Provide the [X, Y] coordinate of the cell's center where the given text is located.  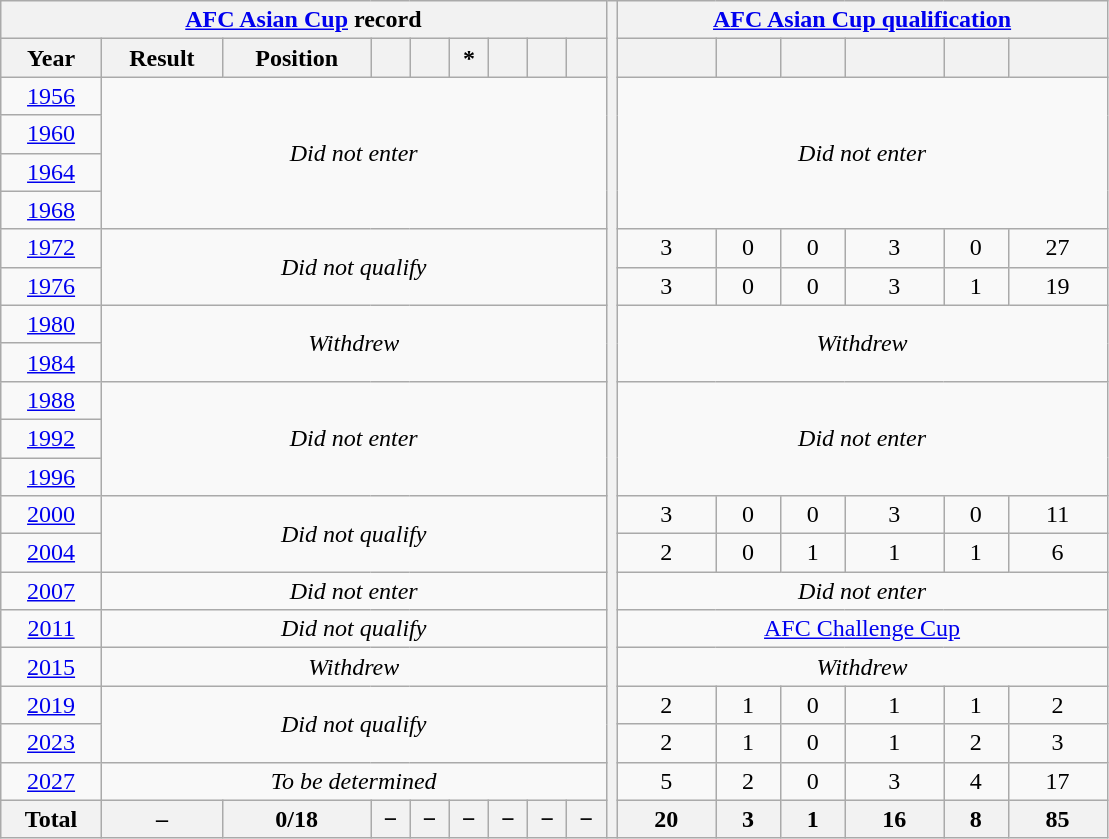
Total [52, 819]
* [468, 58]
5 [666, 781]
16 [894, 819]
2023 [52, 743]
2007 [52, 591]
1968 [52, 210]
1964 [52, 172]
2019 [52, 705]
1996 [52, 477]
2015 [52, 667]
17 [1058, 781]
85 [1058, 819]
1960 [52, 134]
1976 [52, 286]
Result [162, 58]
2011 [52, 629]
6 [1058, 553]
1992 [52, 438]
1972 [52, 248]
To be determined [354, 781]
2000 [52, 515]
2027 [52, 781]
11 [1058, 515]
1984 [52, 362]
1956 [52, 96]
AFC Asian Cup qualification [862, 20]
8 [976, 819]
1980 [52, 324]
27 [1058, 248]
AFC Challenge Cup [862, 629]
2004 [52, 553]
Year [52, 58]
19 [1058, 286]
1988 [52, 400]
AFC Asian Cup record [304, 20]
0/18 [296, 819]
Position [296, 58]
– [162, 819]
20 [666, 819]
4 [976, 781]
